Capture the cell that displays the provided text and extract its [X, Y] central coordinate. 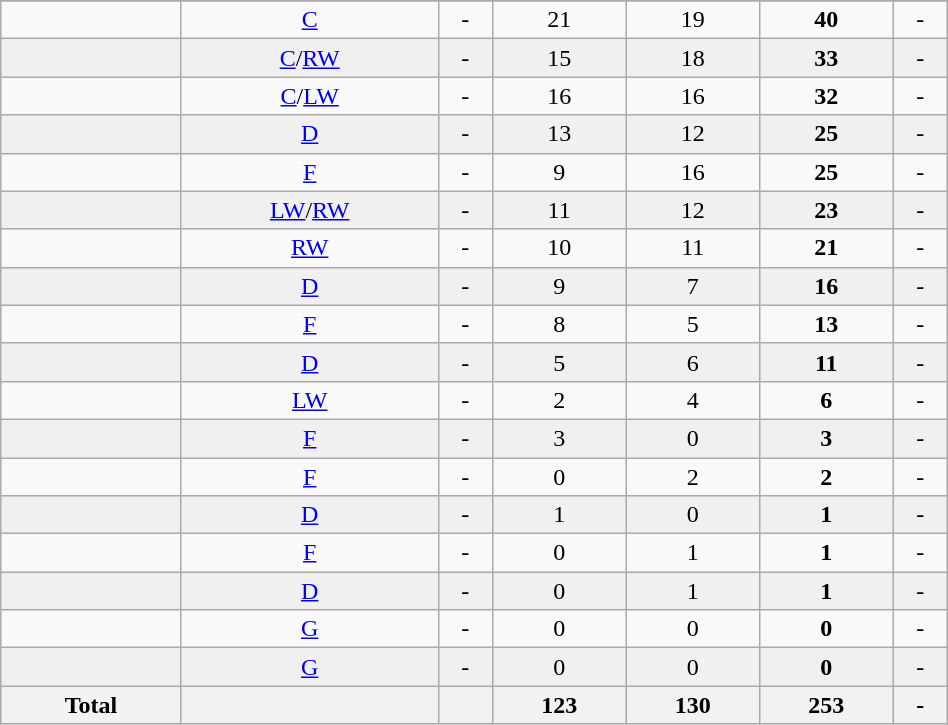
7 [693, 286]
8 [559, 324]
C [310, 20]
RW [310, 248]
C/RW [310, 58]
123 [559, 705]
Total [91, 705]
15 [559, 58]
32 [826, 96]
19 [693, 20]
LW [310, 400]
10 [559, 248]
253 [826, 705]
18 [693, 58]
33 [826, 58]
C/LW [310, 96]
40 [826, 20]
LW/RW [310, 210]
4 [693, 400]
130 [693, 705]
23 [826, 210]
